Scan for the cell matching the given text and deliver its (X, Y) coordinate at center. 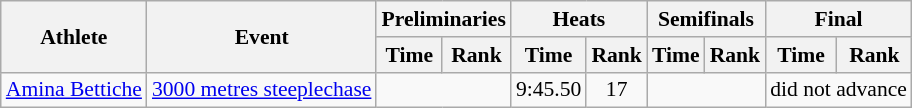
Final (838, 19)
Heats (579, 19)
3000 metres steeplechase (262, 90)
Preliminaries (443, 19)
Amina Bettiche (74, 90)
17 (616, 90)
Athlete (74, 36)
Event (262, 36)
9:45.50 (548, 90)
Semifinals (706, 19)
did not advance (838, 90)
